Scan for the cell matching the given text and deliver its (X, Y) coordinate at center. 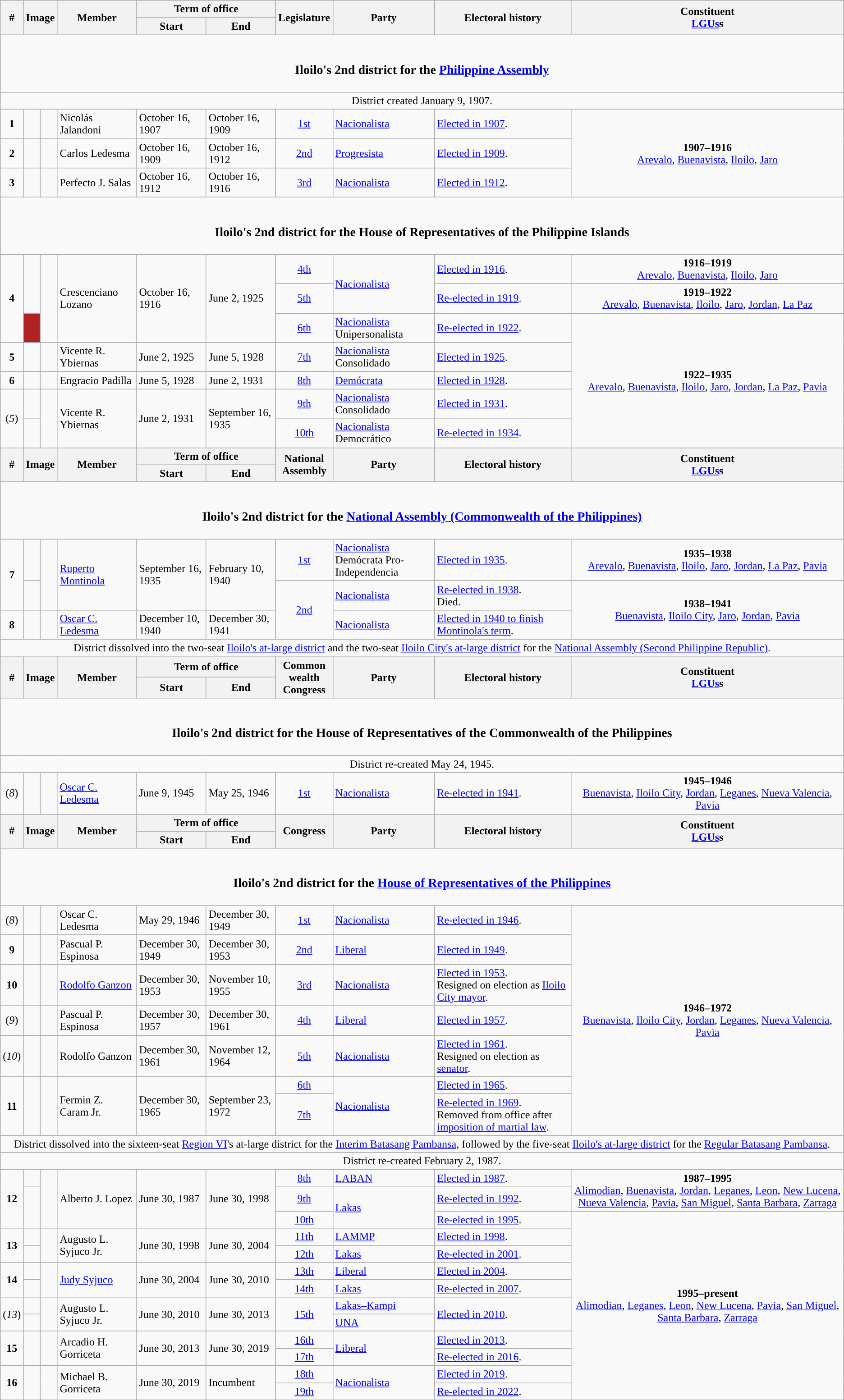
Re-elected in 2001. (503, 1254)
Iloilo's 2nd district for the House of Representatives of the Philippines (422, 877)
Elected in 2013. (503, 1340)
10 (12, 985)
May 25, 1946 (241, 793)
District created January 9, 1907. (422, 101)
11th (304, 1237)
Re-elected in 1938.Died. (503, 595)
NacionalistaUnipersonalista (384, 328)
Elected in 1909. (503, 153)
17th (304, 1357)
NationalAssembly (304, 465)
16th (304, 1340)
Elected in 1907. (503, 124)
May 29, 1946 (171, 920)
(13) (12, 1314)
Demócrata (384, 380)
Re-elected in 1995. (503, 1220)
15th (304, 1314)
Elected in 1912. (503, 182)
Elected in 1935. (503, 560)
13 (12, 1245)
December 30, 1941 (241, 625)
13th (304, 1271)
Incumbent (241, 1383)
Iloilo's 2nd district for the House of Representatives of the Philippine Islands (422, 225)
UNA (384, 1322)
1938–1941Buenavista, Iloilo City, Jaro, Jordan, Pavia (707, 610)
Re-elected in 1934. (503, 433)
11 (12, 1106)
December 10, 1940 (171, 625)
Re-elected in 1922. (503, 328)
1922–1935Arevalo, Buenavista, Iloilo, Jaro, Jordan, La Paz, Pavia (707, 380)
(9) (12, 1020)
Elected in 2004. (503, 1271)
1907–1916Arevalo, Buenavista, Iloilo, Jaro (707, 153)
June 30, 1987 (171, 1199)
CommonwealthCongress (304, 677)
Engracio Padilla (97, 380)
Elected in 1940 to finish Montinola's term. (503, 625)
Congress (304, 831)
Carlos Ledesma (97, 153)
1946–1972Buenavista, Iloilo City, Jordan, Leganes, Nueva Valencia, Pavia (707, 1020)
16 (12, 1383)
7 (12, 574)
Re-elected in 2016. (503, 1357)
Perfecto J. Salas (97, 182)
Iloilo's 2nd district for the National Assembly (Commonwealth of the Philippines) (422, 510)
Elected in 1925. (503, 357)
Ruperto Montinola (97, 574)
1945–1946Buenavista, Iloilo City, Jordan, Leganes, Nueva Valencia, Pavia (707, 793)
1916–1919Arevalo, Buenavista, Iloilo, Jaro (707, 270)
4 (12, 298)
12 (12, 1199)
Re-elected in 2007. (503, 1288)
Elected in 1987. (503, 1178)
3 (12, 182)
9 (12, 949)
12th (304, 1254)
Nicolás Jalandoni (97, 124)
June 9, 1945 (171, 793)
Lakas–Kampi (384, 1305)
November 12, 1964 (241, 1056)
December 30, 1965 (171, 1106)
November 10, 1955 (241, 985)
Legislature (304, 18)
Elected in 1916. (503, 270)
Iloilo's 2nd district for the House of Representatives of the Commonwealth of the Philippines (422, 727)
Re-elected in 1941. (503, 793)
Elected in 1998. (503, 1237)
Elected in 2010. (503, 1314)
Elected in 1928. (503, 380)
Re-elected in 1992. (503, 1199)
October 16, 1907 (171, 124)
18th (304, 1374)
NacionalistaDemocrático (384, 433)
Elected in 1949. (503, 949)
LAMMP (384, 1237)
NacionalistaDemócrata Pro-Independencia (384, 560)
5 (12, 357)
14th (304, 1288)
Iloilo's 2nd district for the Philippine Assembly (422, 63)
District re-created February 2, 1987. (422, 1161)
December 30, 1957 (171, 1020)
14 (12, 1280)
LABAN (384, 1178)
2 (12, 153)
6 (12, 380)
Elected in 1953.Resigned on election as Iloilo City mayor. (503, 985)
1935–1938Arevalo, Buenavista, Iloilo, Jaro, Jordan, La Paz, Pavia (707, 560)
Judy Syjuco (97, 1280)
District re-created May 24, 1945. (422, 764)
Progresista (384, 153)
1995–presentAlimodian, Leganes, Leon, New Lucena, Pavia, San Miguel, Santa Barbara, Zarraga (707, 1305)
Elected in 1957. (503, 1020)
Re-elected in 1946. (503, 920)
Michael B. Gorriceta (97, 1383)
February 10, 1940 (241, 574)
Elected in 1961.Resigned on election as senator. (503, 1056)
Crescenciano Lozano (97, 298)
Elected in 1965. (503, 1085)
Re-elected in 1919. (503, 298)
15 (12, 1348)
(5) (12, 418)
Re-elected in 2022. (503, 1391)
Arcadio H. Gorriceta (97, 1348)
19th (304, 1391)
8 (12, 625)
Fermin Z. Caram Jr. (97, 1106)
Elected in 2019. (503, 1374)
September 23, 1972 (241, 1106)
1 (12, 124)
1919–1922Arevalo, Buenavista, Iloilo, Jaro, Jordan, La Paz (707, 298)
Elected in 1931. (503, 404)
Alberto J. Lopez (97, 1199)
Re-elected in 1969.Removed from office after imposition of martial law. (503, 1115)
(10) (12, 1056)
1987–1995Alimodian, Buenavista, Jordan, Leganes, Leon, New Lucena, Nueva Valencia, Pavia, San Miguel, Santa Barbara, Zarraga (707, 1190)
